Output the [x, y] coordinate of the center of the cell containing the given text.  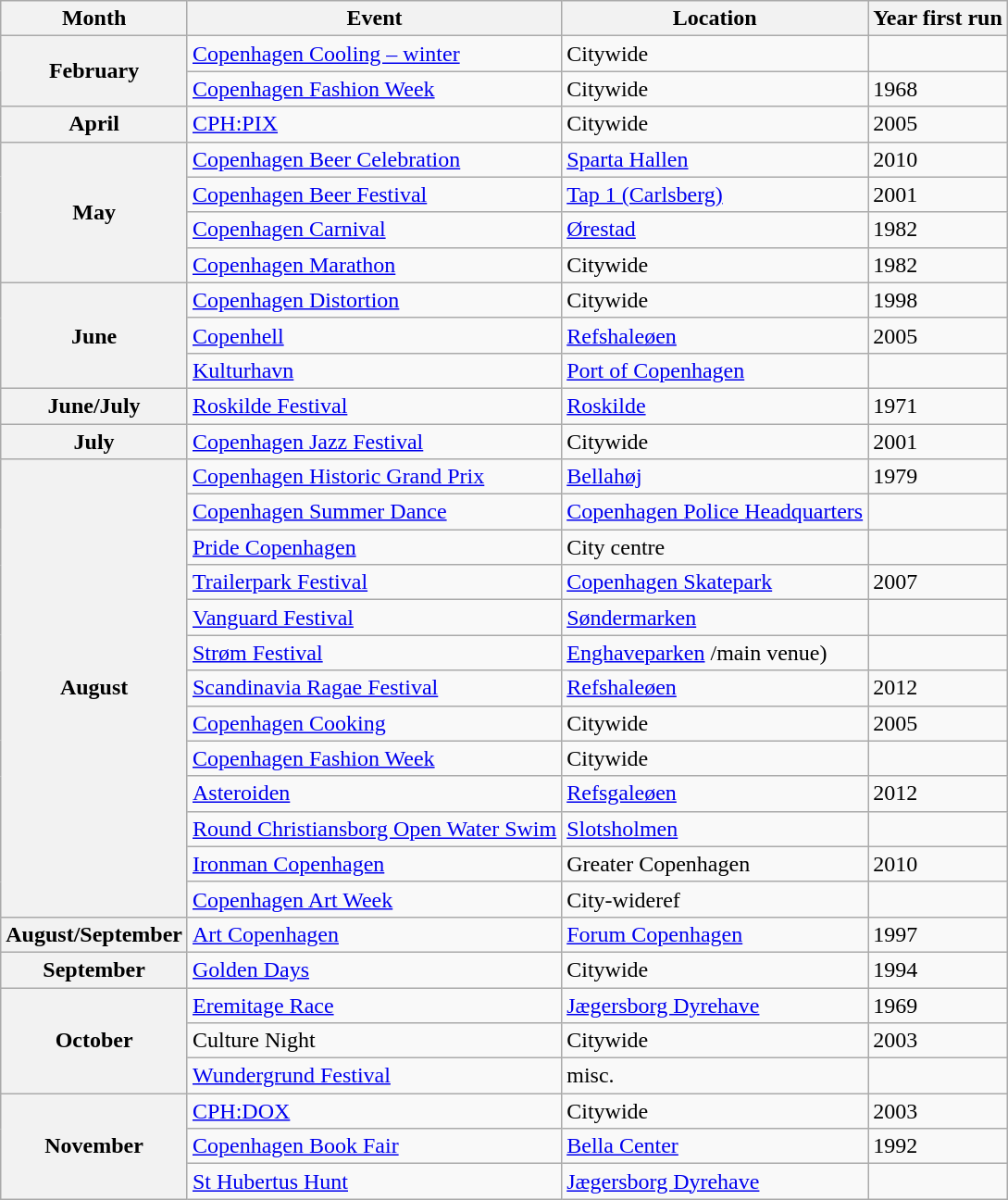
Copenhagen Marathon [374, 265]
Copenhell [374, 335]
Art Copenhagen [374, 934]
misc. [715, 1076]
1968 [939, 89]
2007 [939, 582]
City centre [715, 547]
September [94, 969]
1998 [939, 300]
1979 [939, 477]
Copenhagen Cooling – winter [374, 54]
Copenhagen Art Week [374, 899]
Month [94, 19]
Trailerpark Festival [374, 582]
CPH:DOX [374, 1111]
Copenhagen Carnival [374, 230]
April [94, 124]
Sparta Hallen [715, 159]
Tap 1 (Carlsberg) [715, 194]
St Hubertus Hunt [374, 1181]
Bellahøj [715, 477]
Copenhagen Book Fair [374, 1146]
February [94, 71]
Søndermarken [715, 618]
1971 [939, 406]
Refsgaleøen [715, 794]
Vanguard Festival [374, 618]
October [94, 1040]
Copenhagen Beer Celebration [374, 159]
City-wideref [715, 899]
May [94, 212]
July [94, 442]
Copenhagen Police Headquarters [715, 512]
Roskilde Festival [374, 406]
November [94, 1146]
Kulturhavn [374, 370]
Slotsholmen [715, 829]
Strøm Festival [374, 653]
1997 [939, 934]
Forum Copenhagen [715, 934]
Copenhagen Skatepark [715, 582]
Event [374, 19]
Year first run [939, 19]
Port of Copenhagen [715, 370]
Ironman Copenhagen [374, 864]
Asteroiden [374, 794]
CPH:PIX [374, 124]
Eremitage Race [374, 1005]
Golden Days [374, 969]
1992 [939, 1146]
Round Christiansborg Open Water Swim [374, 829]
Enghaveparken /main venue) [715, 653]
Copenhagen Cooking [374, 723]
Greater Copenhagen [715, 864]
Location [715, 19]
Ørestad [715, 230]
Copenhagen Beer Festival [374, 194]
Copenhagen Historic Grand Prix [374, 477]
Copenhagen Summer Dance [374, 512]
1994 [939, 969]
August [94, 689]
Pride Copenhagen [374, 547]
1969 [939, 1005]
Roskilde [715, 406]
Culture Night [374, 1041]
Bella Center [715, 1146]
Scandinavia Ragae Festival [374, 688]
August/September [94, 934]
Copenhagen Jazz Festival [374, 442]
June [94, 335]
June/July [94, 406]
Wundergrund Festival [374, 1076]
Copenhagen Distortion [374, 300]
